Detect which cell encompasses the target text, then output its [X, Y] center coordinate. 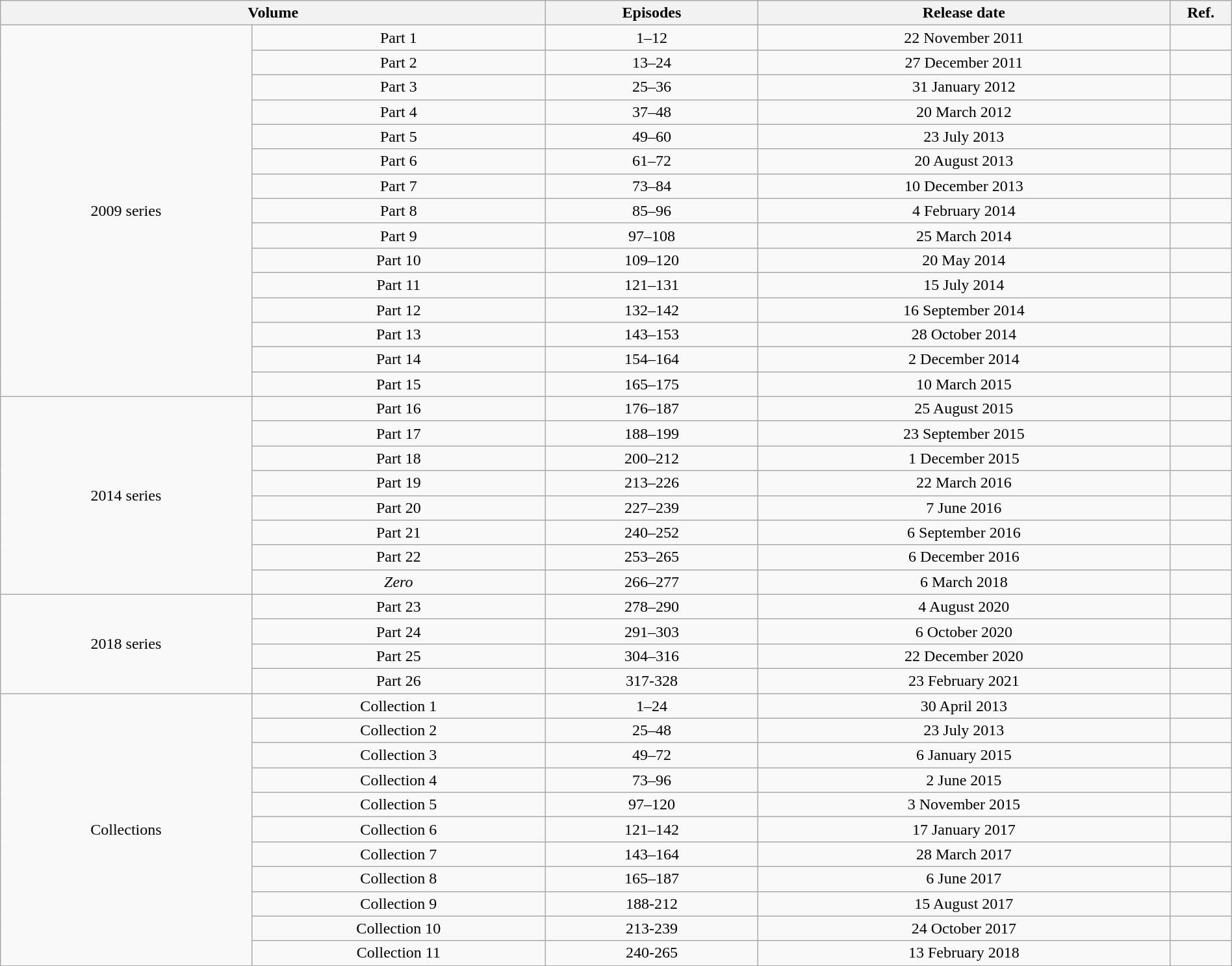
7 June 2016 [964, 508]
Part 25 [399, 656]
317-328 [652, 681]
143–164 [652, 854]
240-265 [652, 953]
Part 12 [399, 310]
Collection 6 [399, 829]
Part 19 [399, 483]
Part 7 [399, 186]
200–212 [652, 458]
Part 20 [399, 508]
85–96 [652, 211]
10 March 2015 [964, 384]
132–142 [652, 310]
Part 1 [399, 38]
Collection 3 [399, 755]
304–316 [652, 656]
22 December 2020 [964, 656]
6 October 2020 [964, 631]
4 August 2020 [964, 607]
31 January 2012 [964, 87]
165–175 [652, 384]
15 August 2017 [964, 904]
Part 6 [399, 161]
37–48 [652, 112]
Part 3 [399, 87]
13–24 [652, 62]
Collection 8 [399, 879]
Part 8 [399, 211]
25 March 2014 [964, 235]
240–252 [652, 532]
1–24 [652, 705]
278–290 [652, 607]
Zero [399, 582]
2014 series [126, 495]
28 March 2017 [964, 854]
16 September 2014 [964, 310]
Part 18 [399, 458]
Collection 10 [399, 928]
Collection 7 [399, 854]
176–187 [652, 409]
165–187 [652, 879]
Part 11 [399, 285]
97–120 [652, 805]
Ref. [1201, 13]
Part 4 [399, 112]
2009 series [126, 211]
213–226 [652, 483]
Volume [273, 13]
Collection 11 [399, 953]
73–84 [652, 186]
6 March 2018 [964, 582]
Collection 4 [399, 780]
Part 17 [399, 434]
22 March 2016 [964, 483]
266–277 [652, 582]
1–12 [652, 38]
Part 14 [399, 359]
143–153 [652, 335]
291–303 [652, 631]
22 November 2011 [964, 38]
27 December 2011 [964, 62]
49–60 [652, 137]
213-239 [652, 928]
188-212 [652, 904]
Episodes [652, 13]
25–36 [652, 87]
4 February 2014 [964, 211]
6 June 2017 [964, 879]
24 October 2017 [964, 928]
Part 5 [399, 137]
97–108 [652, 235]
28 October 2014 [964, 335]
Collection 2 [399, 731]
20 March 2012 [964, 112]
2018 series [126, 644]
227–239 [652, 508]
Collection 9 [399, 904]
Release date [964, 13]
253–265 [652, 557]
Part 10 [399, 260]
10 December 2013 [964, 186]
Part 2 [399, 62]
25–48 [652, 731]
2 December 2014 [964, 359]
Part 21 [399, 532]
Part 24 [399, 631]
Part 26 [399, 681]
Part 13 [399, 335]
154–164 [652, 359]
3 November 2015 [964, 805]
109–120 [652, 260]
49–72 [652, 755]
Collections [126, 829]
23 February 2021 [964, 681]
Part 22 [399, 557]
61–72 [652, 161]
25 August 2015 [964, 409]
6 September 2016 [964, 532]
2 June 2015 [964, 780]
6 December 2016 [964, 557]
Part 15 [399, 384]
Part 16 [399, 409]
Collection 5 [399, 805]
13 February 2018 [964, 953]
6 January 2015 [964, 755]
Collection 1 [399, 705]
1 December 2015 [964, 458]
20 May 2014 [964, 260]
73–96 [652, 780]
23 September 2015 [964, 434]
121–142 [652, 829]
121–131 [652, 285]
30 April 2013 [964, 705]
15 July 2014 [964, 285]
20 August 2013 [964, 161]
188–199 [652, 434]
Part 9 [399, 235]
17 January 2017 [964, 829]
Part 23 [399, 607]
